For the text-containing cell, return its midpoint in (X, Y) coordinate format. 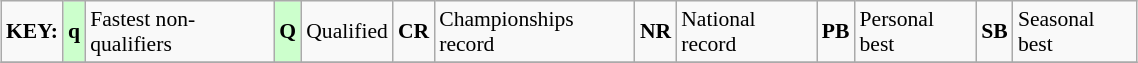
CR (414, 32)
PB (836, 32)
SB (994, 32)
Fastest non-qualifiers (180, 32)
KEY: (32, 32)
Q (288, 32)
Seasonal best (1075, 32)
NR (656, 32)
National record (746, 32)
Personal best (916, 32)
Championships record (534, 32)
q (74, 32)
Qualified (347, 32)
